Detect which cell encompasses the target text, then output its [X, Y] center coordinate. 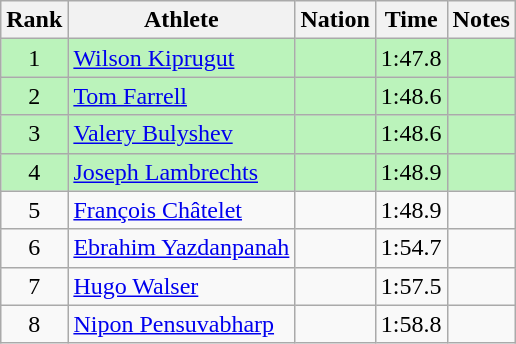
Time [411, 20]
5 [34, 210]
Athlete [182, 20]
François Châtelet [182, 210]
Ebrahim Yazdanpanah [182, 248]
Wilson Kiprugut [182, 58]
1:47.8 [411, 58]
1:57.5 [411, 286]
Tom Farrell [182, 96]
Rank [34, 20]
7 [34, 286]
Nation [335, 20]
6 [34, 248]
1:58.8 [411, 324]
Joseph Lambrechts [182, 172]
Notes [481, 20]
Valery Bulyshev [182, 134]
4 [34, 172]
2 [34, 96]
8 [34, 324]
3 [34, 134]
1:54.7 [411, 248]
Hugo Walser [182, 286]
Nipon Pensuvabharp [182, 324]
1 [34, 58]
